Pinpoint the cell where the given text exists, returning its [X, Y] midpoint coordinate. 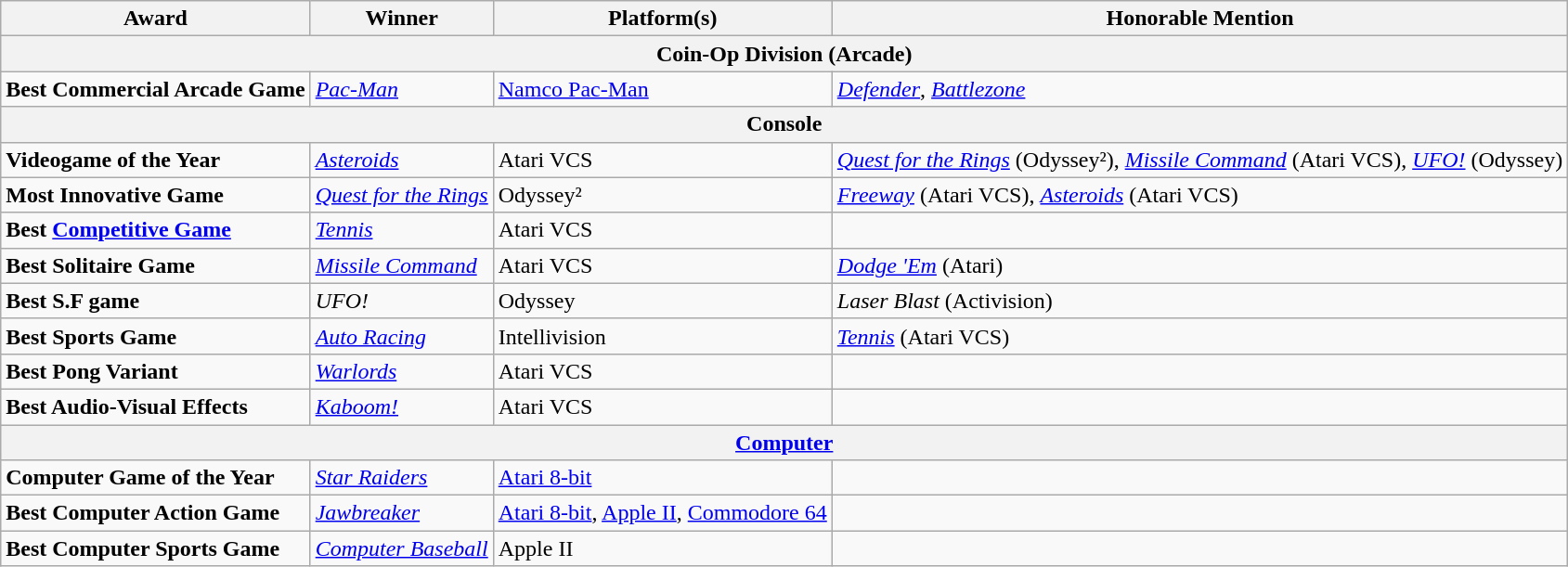
Intellivision [663, 336]
Console [784, 124]
Winner [401, 19]
Computer [784, 443]
Auto Racing [401, 336]
Missile Command [401, 265]
Quest for the Rings (Odyssey²), Missile Command (Atari VCS), UFO! (Odyssey) [1199, 160]
Quest for the Rings [401, 195]
UFO! [401, 301]
Computer Baseball [401, 548]
Best S.F game [156, 301]
Most Innovative Game [156, 195]
Computer Game of the Year [156, 478]
Award [156, 19]
Videogame of the Year [156, 160]
Best Sports Game [156, 336]
Freeway (Atari VCS), Asteroids (Atari VCS) [1199, 195]
Apple II [663, 548]
Best Computer Action Game [156, 513]
Honorable Mention [1199, 19]
Star Raiders [401, 478]
Odyssey [663, 301]
Best Audio-Visual Effects [156, 406]
Best Computer Sports Game [156, 548]
Atari 8-bit, Apple II, Commodore 64 [663, 513]
Laser Blast (Activision) [1199, 301]
Odyssey² [663, 195]
Jawbreaker [401, 513]
Asteroids [401, 160]
Atari 8-bit [663, 478]
Platform(s) [663, 19]
Tennis [401, 230]
Dodge 'Em (Atari) [1199, 265]
Namco Pac-Man [663, 89]
Tennis (Atari VCS) [1199, 336]
Best Commercial Arcade Game [156, 89]
Warlords [401, 371]
Pac-Man [401, 89]
Best Solitaire Game [156, 265]
Kaboom! [401, 406]
Best Pong Variant [156, 371]
Defender, Battlezone [1199, 89]
Coin-Op Division (Arcade) [784, 54]
Best Competitive Game [156, 230]
